From the cell containing the given text, extract its center point as (x, y) coordinate. 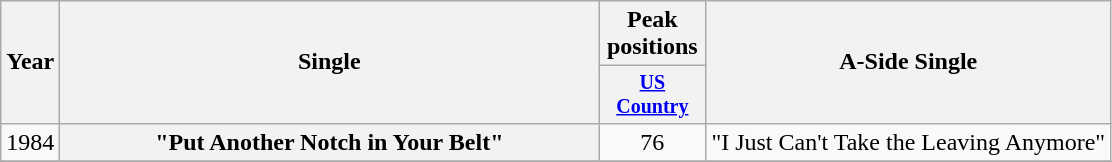
"Put Another Notch in Your Belt" (330, 142)
Single (330, 62)
76 (652, 142)
1984 (30, 142)
A-Side Single (908, 62)
Peak positions (652, 34)
Year (30, 62)
"I Just Can't Take the Leaving Anymore" (908, 142)
US Country (652, 94)
